Search for the cell housing the specified text and yield its [X, Y] center coordinate. 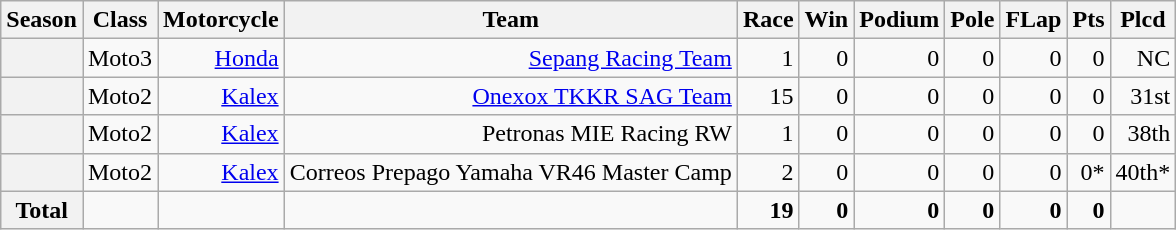
Motorcycle [222, 20]
Onexox TKKR SAG Team [510, 96]
Petronas MIE Racing RW [510, 134]
NC [1143, 58]
Plcd [1143, 20]
Pole [972, 20]
31st [1143, 96]
Race [768, 20]
Team [510, 20]
2 [768, 172]
Class [120, 20]
38th [1143, 134]
Win [826, 20]
Sepang Racing Team [510, 58]
Correos Prepago Yamaha VR46 Master Camp [510, 172]
Season [42, 20]
Honda [222, 58]
Total [42, 210]
19 [768, 210]
Podium [900, 20]
Pts [1088, 20]
40th* [1143, 172]
0* [1088, 172]
15 [768, 96]
Moto3 [120, 58]
FLap [1034, 20]
